Extract the (X, Y) coordinate from the center of the cell holding the provided text.  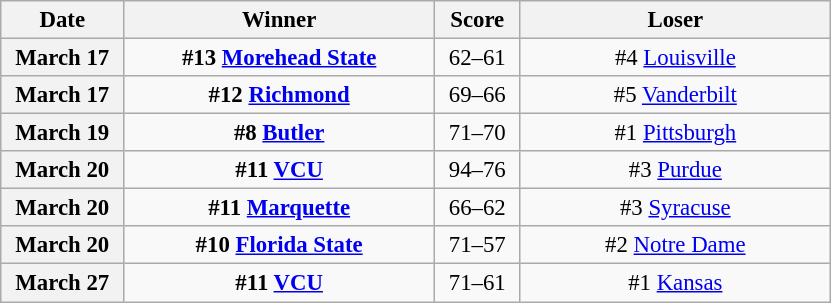
Score (477, 20)
71–61 (477, 283)
62–61 (477, 58)
94–76 (477, 170)
March 19 (62, 133)
#3 Purdue (676, 170)
#5 Vanderbilt (676, 95)
71–57 (477, 245)
Date (62, 20)
#1 Kansas (676, 283)
#3 Syracuse (676, 208)
#2 Notre Dame (676, 245)
Loser (676, 20)
66–62 (477, 208)
#1 Pittsburgh (676, 133)
#13 Morehead State (280, 58)
#4 Louisville (676, 58)
March 27 (62, 283)
Winner (280, 20)
69–66 (477, 95)
#11 Marquette (280, 208)
#8 Butler (280, 133)
71–70 (477, 133)
#10 Florida State (280, 245)
#12 Richmond (280, 95)
